Return [x, y] of the center of cell containing provided text 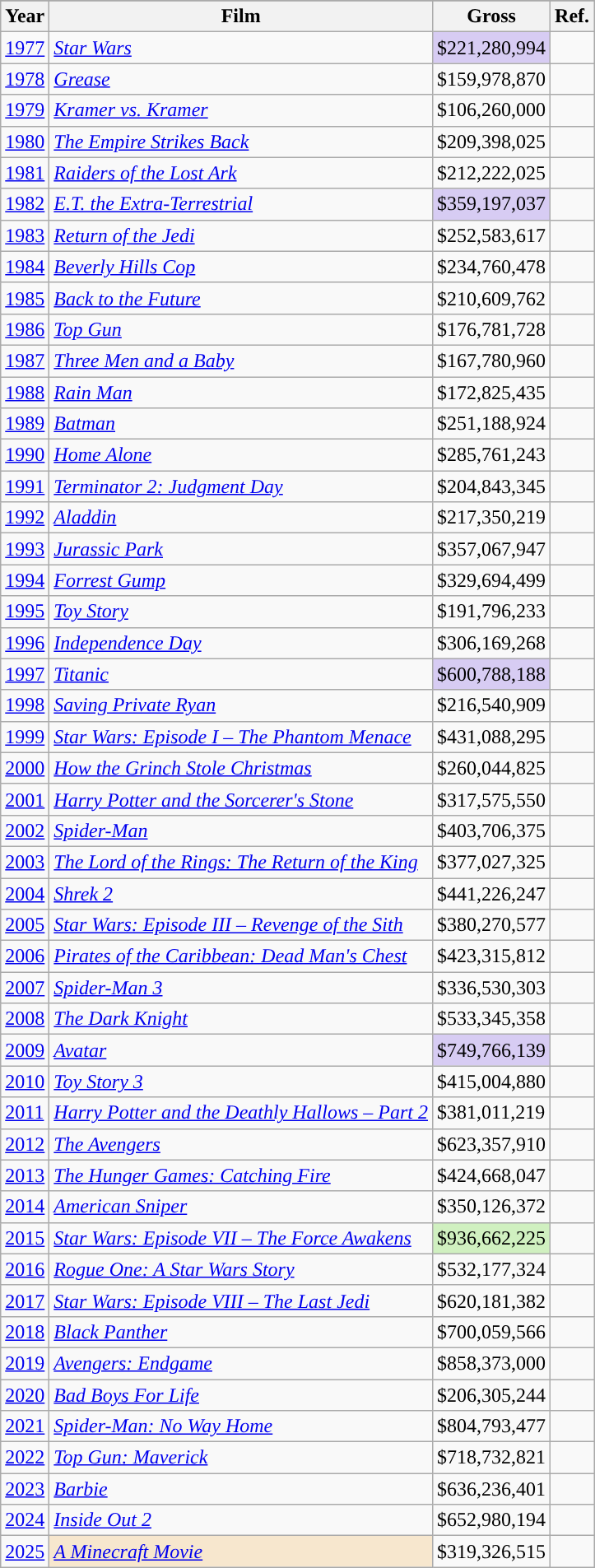
$217,350,219 [492, 518]
$380,270,577 [492, 925]
Star Wars [241, 48]
2003 [25, 862]
$204,843,345 [492, 486]
The Dark Knight [241, 1019]
$176,781,728 [492, 329]
$804,793,477 [492, 1426]
Harry Potter and the Sorcerer's Stone [241, 799]
Saving Private Ryan [241, 705]
Gross [492, 16]
A Minecraft Movie [241, 1552]
$336,530,303 [492, 988]
Terminator 2: Judgment Day [241, 486]
1981 [25, 173]
1994 [25, 580]
Star Wars: Episode VII – The Force Awakens [241, 1238]
$431,088,295 [492, 737]
$319,326,515 [492, 1552]
$357,067,947 [492, 549]
$623,357,910 [492, 1144]
$260,044,825 [492, 768]
$718,732,821 [492, 1458]
$234,760,478 [492, 267]
$377,027,325 [492, 862]
Home Alone [241, 455]
Bad Boys For Life [241, 1395]
2001 [25, 799]
$403,706,375 [492, 831]
1999 [25, 737]
$533,345,358 [492, 1019]
2006 [25, 956]
The Hunger Games: Catching Fire [241, 1175]
1998 [25, 705]
Avengers: Endgame [241, 1363]
2010 [25, 1082]
1982 [25, 204]
1989 [25, 424]
2004 [25, 893]
2000 [25, 768]
Pirates of the Caribbean: Dead Man's Chest [241, 956]
1995 [25, 612]
2020 [25, 1395]
Barbie [241, 1489]
Ref. [573, 16]
Jurassic Park [241, 549]
Titanic [241, 674]
$159,978,870 [492, 79]
$172,825,435 [492, 393]
Year [25, 16]
Spider-Man: No Way Home [241, 1426]
The Avengers [241, 1144]
2008 [25, 1019]
Aladdin [241, 518]
1990 [25, 455]
Harry Potter and the Deathly Hallows – Part 2 [241, 1113]
Shrek 2 [241, 893]
Spider-Man 3 [241, 988]
$700,059,566 [492, 1332]
2018 [25, 1332]
2015 [25, 1238]
2002 [25, 831]
2022 [25, 1458]
$858,373,000 [492, 1363]
2019 [25, 1363]
Star Wars: Episode I – The Phantom Menace [241, 737]
Independence Day [241, 643]
$652,980,194 [492, 1520]
Top Gun: Maverick [241, 1458]
Grease [241, 79]
Black Panther [241, 1332]
$749,766,139 [492, 1050]
Rogue One: A Star Wars Story [241, 1269]
Toy Story 3 [241, 1082]
Back to the Future [241, 298]
2014 [25, 1207]
$252,583,617 [492, 235]
1980 [25, 142]
E.T. the Extra-Terrestrial [241, 204]
1993 [25, 549]
$285,761,243 [492, 455]
2023 [25, 1489]
2011 [25, 1113]
$423,315,812 [492, 956]
Kramer vs. Kramer [241, 110]
Spider-Man [241, 831]
$216,540,909 [492, 705]
2013 [25, 1175]
Film [241, 16]
$167,780,960 [492, 361]
$251,188,924 [492, 424]
Star Wars: Episode III – Revenge of the Sith [241, 925]
1987 [25, 361]
Top Gun [241, 329]
1991 [25, 486]
2016 [25, 1269]
1979 [25, 110]
$359,197,037 [492, 204]
$221,280,994 [492, 48]
2021 [25, 1426]
1988 [25, 393]
$209,398,025 [492, 142]
1984 [25, 267]
Star Wars: Episode VIII – The Last Jedi [241, 1300]
$306,169,268 [492, 643]
$212,222,025 [492, 173]
2005 [25, 925]
$415,004,880 [492, 1082]
Toy Story [241, 612]
2017 [25, 1300]
$106,260,000 [492, 110]
2025 [25, 1552]
$206,305,244 [492, 1395]
$441,226,247 [492, 893]
$210,609,762 [492, 298]
1977 [25, 48]
1983 [25, 235]
The Empire Strikes Back [241, 142]
Batman [241, 424]
2007 [25, 988]
2024 [25, 1520]
$381,011,219 [492, 1113]
Three Men and a Baby [241, 361]
1985 [25, 298]
$191,796,233 [492, 612]
$600,788,188 [492, 674]
Rain Man [241, 393]
Avatar [241, 1050]
1986 [25, 329]
$424,668,047 [492, 1175]
1992 [25, 518]
Beverly Hills Cop [241, 267]
$936,662,225 [492, 1238]
$532,177,324 [492, 1269]
$329,694,499 [492, 580]
Inside Out 2 [241, 1520]
American Sniper [241, 1207]
Forrest Gump [241, 580]
1997 [25, 674]
$317,575,550 [492, 799]
How the Grinch Stole Christmas [241, 768]
$636,236,401 [492, 1489]
2012 [25, 1144]
Raiders of the Lost Ark [241, 173]
$350,126,372 [492, 1207]
The Lord of the Rings: The Return of the King [241, 862]
2009 [25, 1050]
1996 [25, 643]
Return of the Jedi [241, 235]
$620,181,382 [492, 1300]
1978 [25, 79]
